For the text-containing cell, return its midpoint in [x, y] coordinate format. 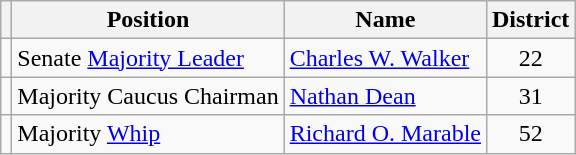
52 [530, 134]
District [530, 20]
Position [148, 20]
Majority Whip [148, 134]
Richard O. Marable [385, 134]
31 [530, 96]
Nathan Dean [385, 96]
Senate Majority Leader [148, 58]
Name [385, 20]
Majority Caucus Chairman [148, 96]
Charles W. Walker [385, 58]
22 [530, 58]
